Return [x, y] of the center of cell containing provided text 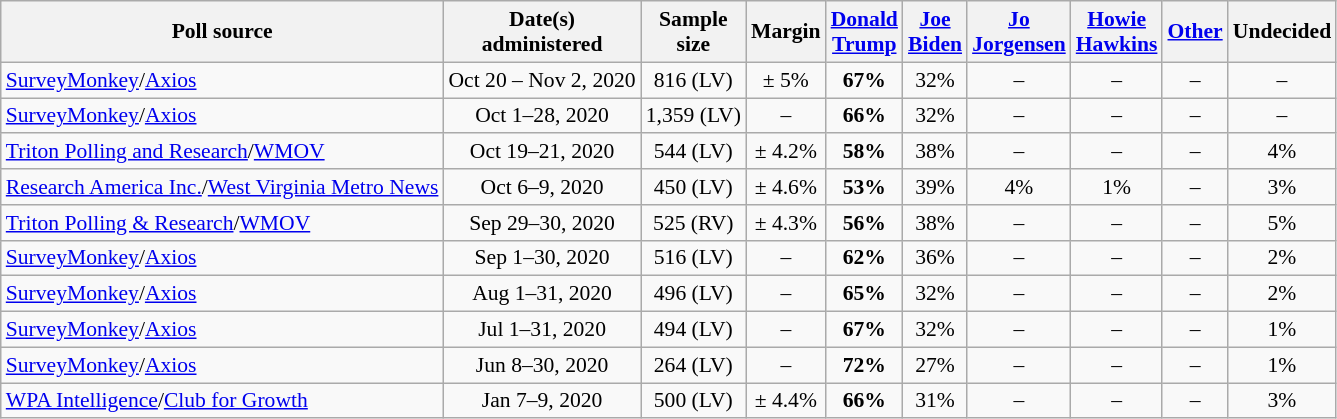
525 (RV) [694, 223]
494 (LV) [694, 330]
Jun 8–30, 2020 [542, 365]
Oct 6–9, 2020 [542, 187]
56% [864, 223]
500 (LV) [694, 401]
Samplesize [694, 32]
53% [864, 187]
± 4.6% [786, 187]
± 4.2% [786, 152]
Aug 1–31, 2020 [542, 294]
Jul 1–31, 2020 [542, 330]
Oct 19–21, 2020 [542, 152]
516 (LV) [694, 258]
5% [1282, 223]
36% [935, 258]
Poll source [222, 32]
Triton Polling and Research/WMOV [222, 152]
31% [935, 401]
± 4.4% [786, 401]
Margin [786, 32]
HowieHawkins [1117, 32]
450 (LV) [694, 187]
JoJorgensen [1019, 32]
27% [935, 365]
39% [935, 187]
544 (LV) [694, 152]
58% [864, 152]
JoeBiden [935, 32]
Sep 1–30, 2020 [542, 258]
Oct 1–28, 2020 [542, 116]
± 5% [786, 80]
62% [864, 258]
264 (LV) [694, 365]
816 (LV) [694, 80]
WPA Intelligence/Club for Growth [222, 401]
Sep 29–30, 2020 [542, 223]
Other [1194, 32]
DonaldTrump [864, 32]
± 4.3% [786, 223]
Date(s)administered [542, 32]
Jan 7–9, 2020 [542, 401]
65% [864, 294]
1,359 (LV) [694, 116]
Oct 20 – Nov 2, 2020 [542, 80]
496 (LV) [694, 294]
72% [864, 365]
Triton Polling & Research/WMOV [222, 223]
Undecided [1282, 32]
Research America Inc./West Virginia Metro News [222, 187]
